Search for the cell housing the specified text and yield its [X, Y] center coordinate. 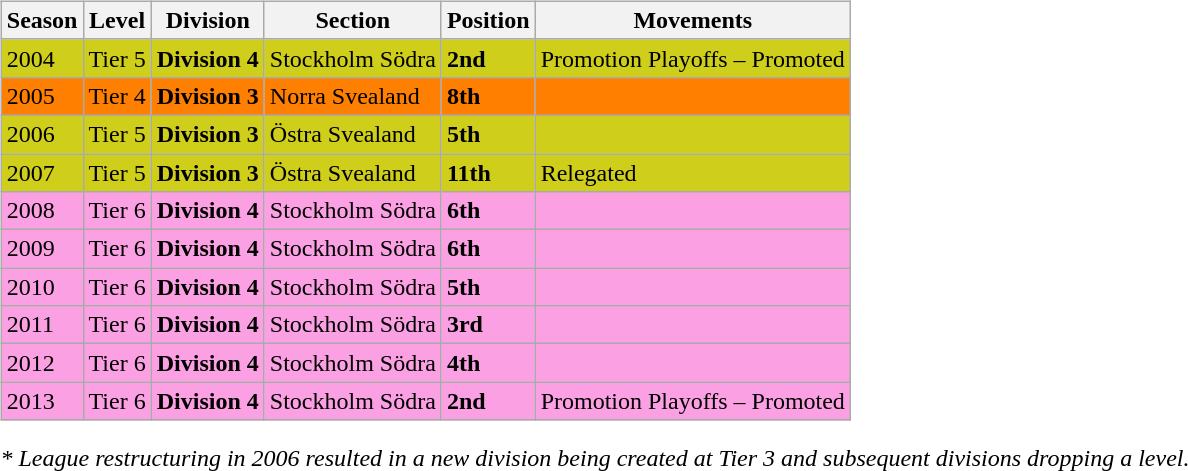
Tier 4 [117, 96]
2007 [42, 173]
2013 [42, 401]
Position [488, 20]
2008 [42, 211]
2011 [42, 325]
Level [117, 20]
Season [42, 20]
2005 [42, 96]
2006 [42, 134]
Relegated [692, 173]
3rd [488, 325]
Movements [692, 20]
8th [488, 96]
4th [488, 363]
Section [352, 20]
Norra Svealand [352, 96]
2012 [42, 363]
11th [488, 173]
2010 [42, 287]
2009 [42, 249]
Division [208, 20]
2004 [42, 58]
